Find where the given text appears and provide that cell's center as (x, y) coordinate. 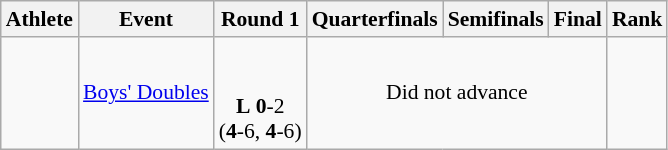
Did not advance (457, 93)
Athlete (40, 19)
Rank (638, 19)
Round 1 (260, 19)
Boys' Doubles (146, 93)
Semifinals (496, 19)
Final (578, 19)
Quarterfinals (375, 19)
L 0-2 (4-6, 4-6) (260, 93)
Event (146, 19)
